Output the [x, y] coordinate of the center of the cell containing the given text.  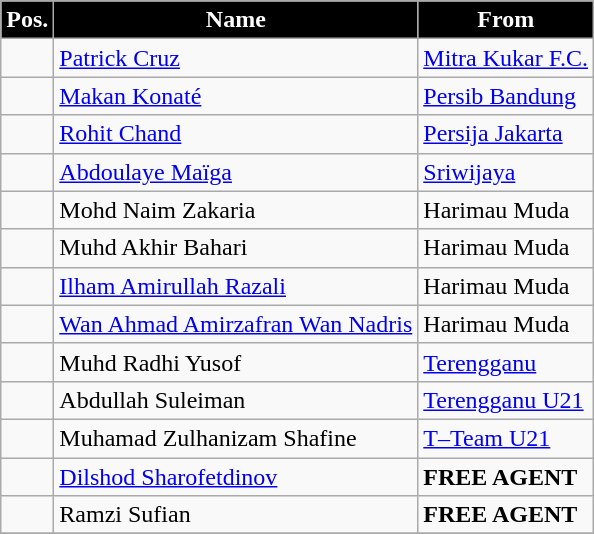
Sriwijaya [506, 172]
From [506, 20]
Rohit Chand [236, 134]
Terengganu [506, 362]
Wan Ahmad Amirzafran Wan Nadris [236, 324]
Makan Konaté [236, 96]
Dilshod Sharofetdinov [236, 477]
Ramzi Sufian [236, 515]
T–Team U21 [506, 438]
Persija Jakarta [506, 134]
Muhd Akhir Bahari [236, 248]
Mitra Kukar F.C. [506, 58]
Muhd Radhi Yusof [236, 362]
Muhamad Zulhanizam Shafine [236, 438]
Pos. [28, 20]
Mohd Naim Zakaria [236, 210]
Abdoulaye Maïga [236, 172]
Abdullah Suleiman [236, 400]
Ilham Amirullah Razali [236, 286]
Name [236, 20]
Patrick Cruz [236, 58]
Persib Bandung [506, 96]
Terengganu U21 [506, 400]
